Find where the given text appears and provide that cell's center as [X, Y] coordinate. 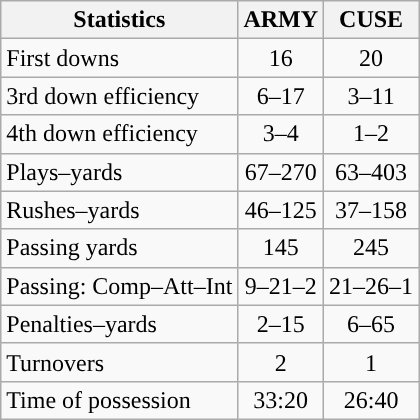
16 [281, 58]
26:40 [372, 400]
37–158 [372, 210]
First downs [120, 58]
1–2 [372, 134]
9–21–2 [281, 286]
4th down efficiency [120, 134]
Statistics [120, 20]
CUSE [372, 20]
67–270 [281, 172]
Turnovers [120, 362]
ARMY [281, 20]
2 [281, 362]
6–65 [372, 324]
2–15 [281, 324]
Time of possession [120, 400]
245 [372, 248]
21–26–1 [372, 286]
Passing yards [120, 248]
Plays–yards [120, 172]
Passing: Comp–Att–Int [120, 286]
3–11 [372, 96]
3–4 [281, 134]
46–125 [281, 210]
Penalties–yards [120, 324]
3rd down efficiency [120, 96]
6–17 [281, 96]
145 [281, 248]
20 [372, 58]
1 [372, 362]
33:20 [281, 400]
Rushes–yards [120, 210]
63–403 [372, 172]
